Provide the [x, y] coordinate of the cell's center where the given text is located.  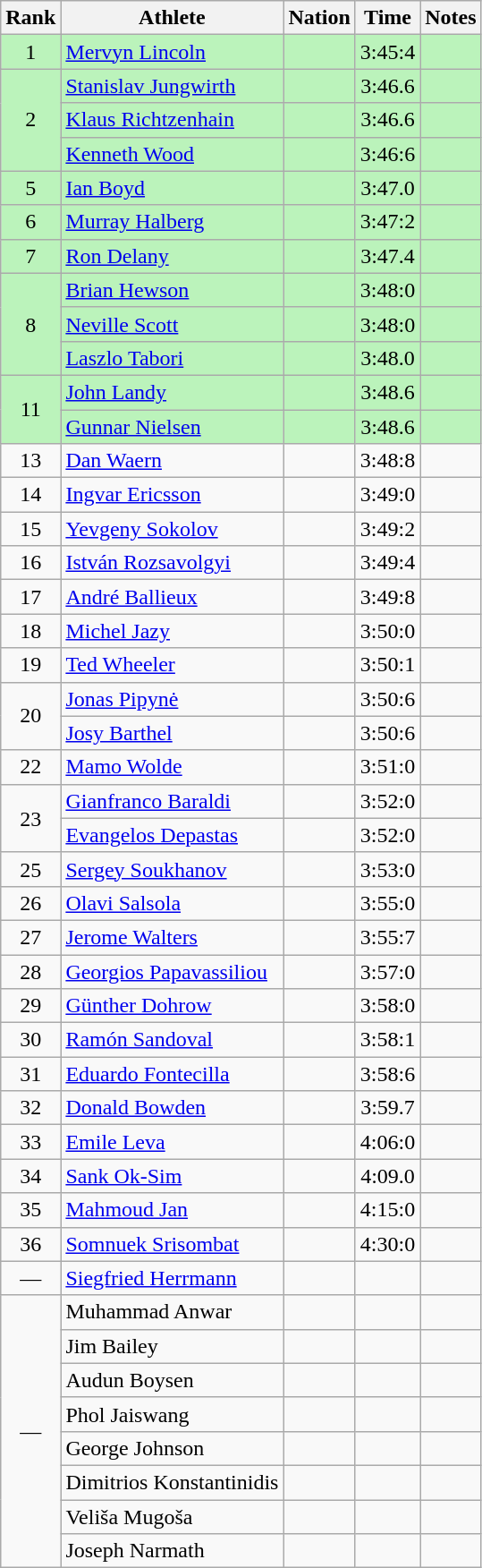
Michel Jazy [172, 631]
Murray Halberg [172, 222]
33 [30, 1142]
Phol Jaiswang [172, 1414]
John Landy [172, 392]
Eduardo Fontecilla [172, 1074]
23 [30, 818]
Siegfried Herrmann [172, 1278]
3:55:0 [387, 903]
Yevgeny Sokolov [172, 529]
Josy Barthel [172, 733]
3:48.0 [387, 358]
Mamo Wolde [172, 767]
3:57:0 [387, 971]
18 [30, 631]
3:45:4 [387, 52]
22 [30, 767]
3:49:8 [387, 597]
3:50:0 [387, 631]
3:48:8 [387, 461]
3:58:1 [387, 1040]
4:06:0 [387, 1142]
Gianfranco Baraldi [172, 801]
2 [30, 120]
3:58:6 [387, 1074]
3:47.0 [387, 188]
Mervyn Lincoln [172, 52]
George Johnson [172, 1448]
20 [30, 716]
3:55:7 [387, 937]
26 [30, 903]
8 [30, 324]
Time [387, 18]
3:49:2 [387, 529]
Sergey Soukhanov [172, 869]
Georgios Papavassiliou [172, 971]
34 [30, 1176]
35 [30, 1210]
Olavi Salsola [172, 903]
3:53:0 [387, 869]
31 [30, 1074]
36 [30, 1244]
Laszlo Tabori [172, 358]
16 [30, 563]
Athlete [172, 18]
Rank [30, 18]
4:09.0 [387, 1176]
Ramón Sandoval [172, 1040]
3:49:4 [387, 563]
Günther Dohrow [172, 1006]
Emile Leva [172, 1142]
7 [30, 256]
3:59.7 [387, 1108]
3:47.4 [387, 256]
15 [30, 529]
27 [30, 937]
6 [30, 222]
Evangelos Depastas [172, 835]
3:46:6 [387, 154]
19 [30, 665]
28 [30, 971]
Mahmoud Jan [172, 1210]
Kenneth Wood [172, 154]
Joseph Narmath [172, 1551]
25 [30, 869]
István Rozsavolgyi [172, 563]
17 [30, 597]
Audun Boysen [172, 1380]
3:49:0 [387, 495]
3:47:2 [387, 222]
13 [30, 461]
3:51:0 [387, 767]
11 [30, 409]
3:58:0 [387, 1006]
4:15:0 [387, 1210]
Ron Delany [172, 256]
3:50:1 [387, 665]
Somnuek Srisombat [172, 1244]
Donald Bowden [172, 1108]
32 [30, 1108]
Jerome Walters [172, 937]
Sank Ok-Sim [172, 1176]
Ingvar Ericsson [172, 495]
29 [30, 1006]
Gunnar Nielsen [172, 427]
Ted Wheeler [172, 665]
André Ballieux [172, 597]
5 [30, 188]
14 [30, 495]
Notes [451, 18]
Dimitrios Konstantinidis [172, 1482]
30 [30, 1040]
1 [30, 52]
Jonas Pipynė [172, 699]
Klaus Richtzenhain [172, 120]
Ian Boyd [172, 188]
Nation [319, 18]
Veliša Mugoša [172, 1517]
Neville Scott [172, 324]
Dan Waern [172, 461]
Muhammad Anwar [172, 1312]
Stanislav Jungwirth [172, 86]
Jim Bailey [172, 1346]
Brian Hewson [172, 290]
4:30:0 [387, 1244]
